Return the [x, y] coordinate for the center point of the cell that contains the specified text.  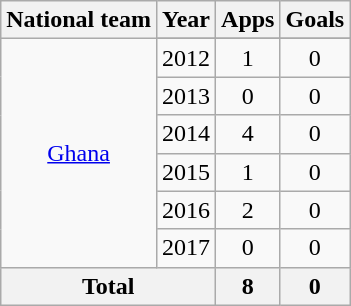
2016 [186, 210]
8 [248, 286]
2015 [186, 172]
2017 [186, 248]
Apps [248, 20]
Ghana [79, 153]
2014 [186, 134]
2013 [186, 96]
Goals [315, 20]
Total [108, 286]
Year [186, 20]
2012 [186, 58]
National team [79, 20]
4 [248, 134]
2 [248, 210]
